Provide the [x, y] coordinate of the cell's center where the given text is located.  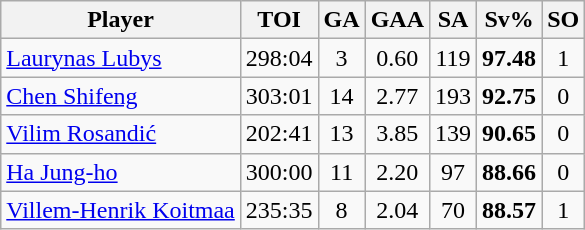
Ha Jung-ho [121, 172]
Villem-Henrik Koitmaa [121, 210]
300:00 [279, 172]
11 [342, 172]
8 [342, 210]
90.65 [510, 134]
303:01 [279, 96]
2.77 [397, 96]
Laurynas Lubys [121, 58]
139 [454, 134]
GA [342, 20]
Sv% [510, 20]
97.48 [510, 58]
TOI [279, 20]
0.60 [397, 58]
97 [454, 172]
Vilim Rosandić [121, 134]
3 [342, 58]
202:41 [279, 134]
88.57 [510, 210]
298:04 [279, 58]
SA [454, 20]
235:35 [279, 210]
88.66 [510, 172]
119 [454, 58]
Player [121, 20]
3.85 [397, 134]
193 [454, 96]
2.04 [397, 210]
Chen Shifeng [121, 96]
14 [342, 96]
GAA [397, 20]
70 [454, 210]
92.75 [510, 96]
SO [564, 20]
13 [342, 134]
2.20 [397, 172]
